Find where the given text appears and provide that cell's center as [x, y] coordinate. 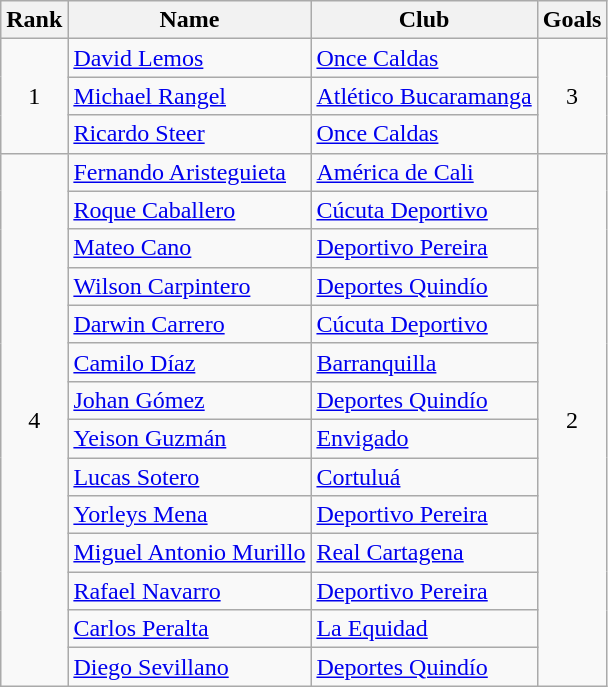
Mateo Cano [190, 248]
Goals [572, 20]
Club [424, 20]
Wilson Carpintero [190, 286]
Michael Rangel [190, 96]
Fernando Aristeguieta [190, 172]
Roque Caballero [190, 210]
Carlos Peralta [190, 629]
Envigado [424, 438]
Yorleys Mena [190, 515]
Yeison Guzmán [190, 438]
1 [34, 96]
La Equidad [424, 629]
2 [572, 420]
Diego Sevillano [190, 667]
David Lemos [190, 58]
Name [190, 20]
Rank [34, 20]
Johan Gómez [190, 400]
América de Cali [424, 172]
Darwin Carrero [190, 324]
3 [572, 96]
Lucas Sotero [190, 477]
Ricardo Steer [190, 134]
Miguel Antonio Murillo [190, 553]
4 [34, 420]
Camilo Díaz [190, 362]
Cortuluá [424, 477]
Rafael Navarro [190, 591]
Real Cartagena [424, 553]
Barranquilla [424, 362]
Atlético Bucaramanga [424, 96]
